Search for the cell housing the specified text and yield its (x, y) center coordinate. 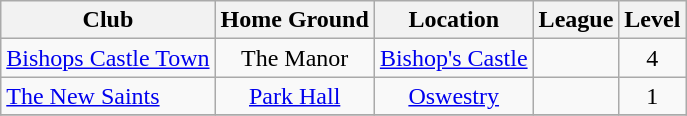
4 (652, 58)
Park Hall (294, 96)
Oswestry (454, 96)
Club (108, 20)
Level (652, 20)
Bishops Castle Town (108, 58)
Home Ground (294, 20)
Location (454, 20)
League (576, 20)
Bishop's Castle (454, 58)
The Manor (294, 58)
1 (652, 96)
The New Saints (108, 96)
